Identify which cell holds the provided text, then report its (X, Y) central coordinate. 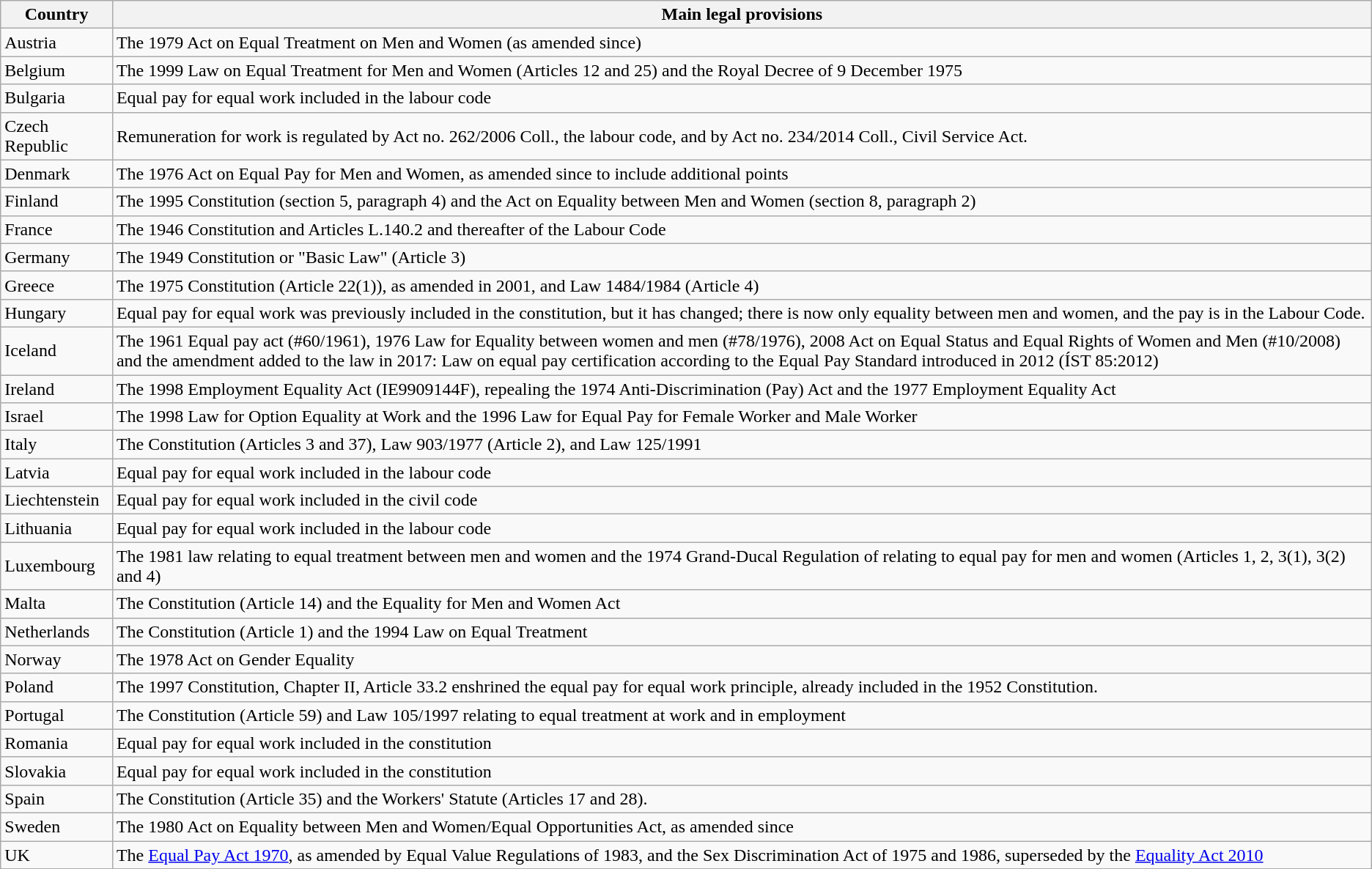
Lithuania (57, 528)
The Constitution (Articles 3 and 37), Law 903/1977 (Article 2), and Law 125/1991 (742, 445)
The Constitution (Article 59) and Law 105/1997 relating to equal treatment at work and in employment (742, 715)
The Constitution (Article 35) and the Workers' Statute (Articles 17 and 28). (742, 799)
The 1997 Constitution, Chapter II, Article 33.2 enshrined the equal pay for equal work principle, already included in the 1952 Constitution. (742, 687)
The 1976 Act on Equal Pay for Men and Women, as amended since to include additional points (742, 174)
Germany (57, 257)
The 1949 Constitution or "Basic Law" (Article 3) (742, 257)
The 1998 Law for Option Equality at Work and the 1996 Law for Equal Pay for Female Worker and Male Worker (742, 417)
The 1998 Employment Equality Act (IE9909144F), repealing the 1974 Anti-Discrimination (Pay) Act and the 1977 Employment Equality Act (742, 389)
Iceland (57, 350)
The 1946 Constitution and Articles L.140.2 and thereafter of the Labour Code (742, 229)
UK (57, 855)
Norway (57, 659)
Belgium (57, 70)
The Constitution (Article 14) and the Equality for Men and Women Act (742, 604)
Luxembourg (57, 566)
The Constitution (Article 1) and the 1994 Law on Equal Treatment (742, 632)
Finland (57, 201)
Austria (57, 42)
Czech Republic (57, 136)
Portugal (57, 715)
Remuneration for work is regulated by Act no. 262/2006 Coll., the labour code, and by Act no. 234/2014 Coll., Civil Service Act. (742, 136)
Equal pay for equal work included in the civil code (742, 500)
Italy (57, 445)
The 1975 Constitution (Article 22(1)), as amended in 2001, and Law 1484/1984 (Article 4) (742, 285)
Country (57, 15)
The 1978 Act on Gender Equality (742, 659)
Bulgaria (57, 98)
Greece (57, 285)
Poland (57, 687)
Malta (57, 604)
Liechtenstein (57, 500)
Romania (57, 743)
Hungary (57, 313)
The 1979 Act on Equal Treatment on Men and Women (as amended since) (742, 42)
Ireland (57, 389)
The 1995 Constitution (section 5, paragraph 4) and the Act on Equality between Men and Women (section 8, paragraph 2) (742, 201)
Slovakia (57, 771)
The 1999 Law on Equal Treatment for Men and Women (Articles 12 and 25) and the Royal Decree of 9 December 1975 (742, 70)
Sweden (57, 827)
Latvia (57, 473)
Netherlands (57, 632)
Israel (57, 417)
The 1980 Act on Equality between Men and Women/Equal Opportunities Act, as amended since (742, 827)
Spain (57, 799)
Denmark (57, 174)
Main legal provisions (742, 15)
France (57, 229)
